For the text-containing cell, return its midpoint in [x, y] coordinate format. 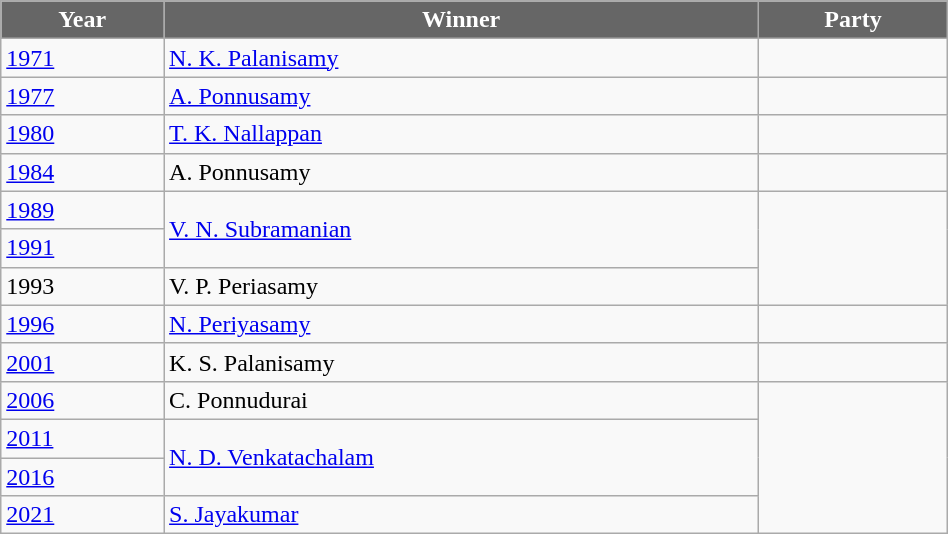
1989 [82, 210]
Party [854, 20]
V. N. Subramanian [462, 229]
V. P. Periasamy [462, 286]
2016 [82, 477]
1980 [82, 134]
2006 [82, 400]
Winner [462, 20]
N. K. Palanisamy [462, 58]
2001 [82, 362]
1971 [82, 58]
1977 [82, 96]
T. K. Nallappan [462, 134]
1991 [82, 248]
S. Jayakumar [462, 515]
Year [82, 20]
1984 [82, 172]
N. D. Venkatachalam [462, 457]
N. Periyasamy [462, 324]
C. Ponnudurai [462, 400]
2011 [82, 438]
1993 [82, 286]
1996 [82, 324]
K. S. Palanisamy [462, 362]
2021 [82, 515]
